From the cell containing the given text, extract its center point as (x, y) coordinate. 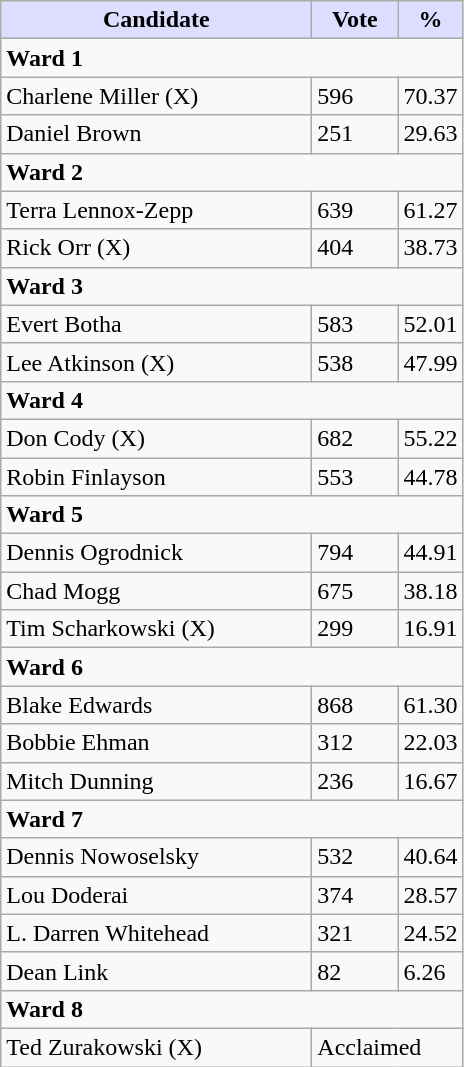
Dennis Nowoselsky (156, 857)
Charlene Miller (X) (156, 96)
29.63 (430, 134)
Ward 3 (232, 286)
40.64 (430, 857)
38.73 (430, 248)
61.27 (430, 210)
28.57 (430, 895)
38.18 (430, 591)
Dennis Ogrodnick (156, 553)
Evert Botha (156, 324)
Daniel Brown (156, 134)
675 (355, 591)
Ward 6 (232, 667)
16.67 (430, 781)
% (430, 20)
Acclaimed (388, 1047)
251 (355, 134)
16.91 (430, 629)
22.03 (430, 743)
Bobbie Ehman (156, 743)
596 (355, 96)
Ward 2 (232, 172)
52.01 (430, 324)
Candidate (156, 20)
553 (355, 477)
Vote (355, 20)
Tim Scharkowski (X) (156, 629)
24.52 (430, 933)
Lou Doderai (156, 895)
312 (355, 743)
6.26 (430, 971)
583 (355, 324)
Ward 1 (232, 58)
374 (355, 895)
794 (355, 553)
Mitch Dunning (156, 781)
44.78 (430, 477)
47.99 (430, 362)
Ward 8 (232, 1009)
Robin Finlayson (156, 477)
538 (355, 362)
82 (355, 971)
Ward 5 (232, 515)
L. Darren Whitehead (156, 933)
532 (355, 857)
Terra Lennox-Zepp (156, 210)
Chad Mogg (156, 591)
44.91 (430, 553)
321 (355, 933)
404 (355, 248)
868 (355, 705)
Ted Zurakowski (X) (156, 1047)
682 (355, 438)
Lee Atkinson (X) (156, 362)
639 (355, 210)
Ward 7 (232, 819)
Ward 4 (232, 400)
Rick Orr (X) (156, 248)
55.22 (430, 438)
Blake Edwards (156, 705)
236 (355, 781)
299 (355, 629)
70.37 (430, 96)
Don Cody (X) (156, 438)
Dean Link (156, 971)
61.30 (430, 705)
